Return the [x, y] coordinate for the center point of the cell that contains the specified text.  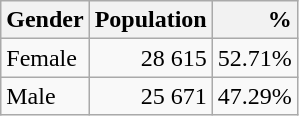
47.29% [254, 96]
Gender [45, 20]
Male [45, 96]
28 615 [150, 58]
Female [45, 58]
Population [150, 20]
52.71% [254, 58]
25 671 [150, 96]
% [254, 20]
